Detect which cell encompasses the target text, then output its (x, y) center coordinate. 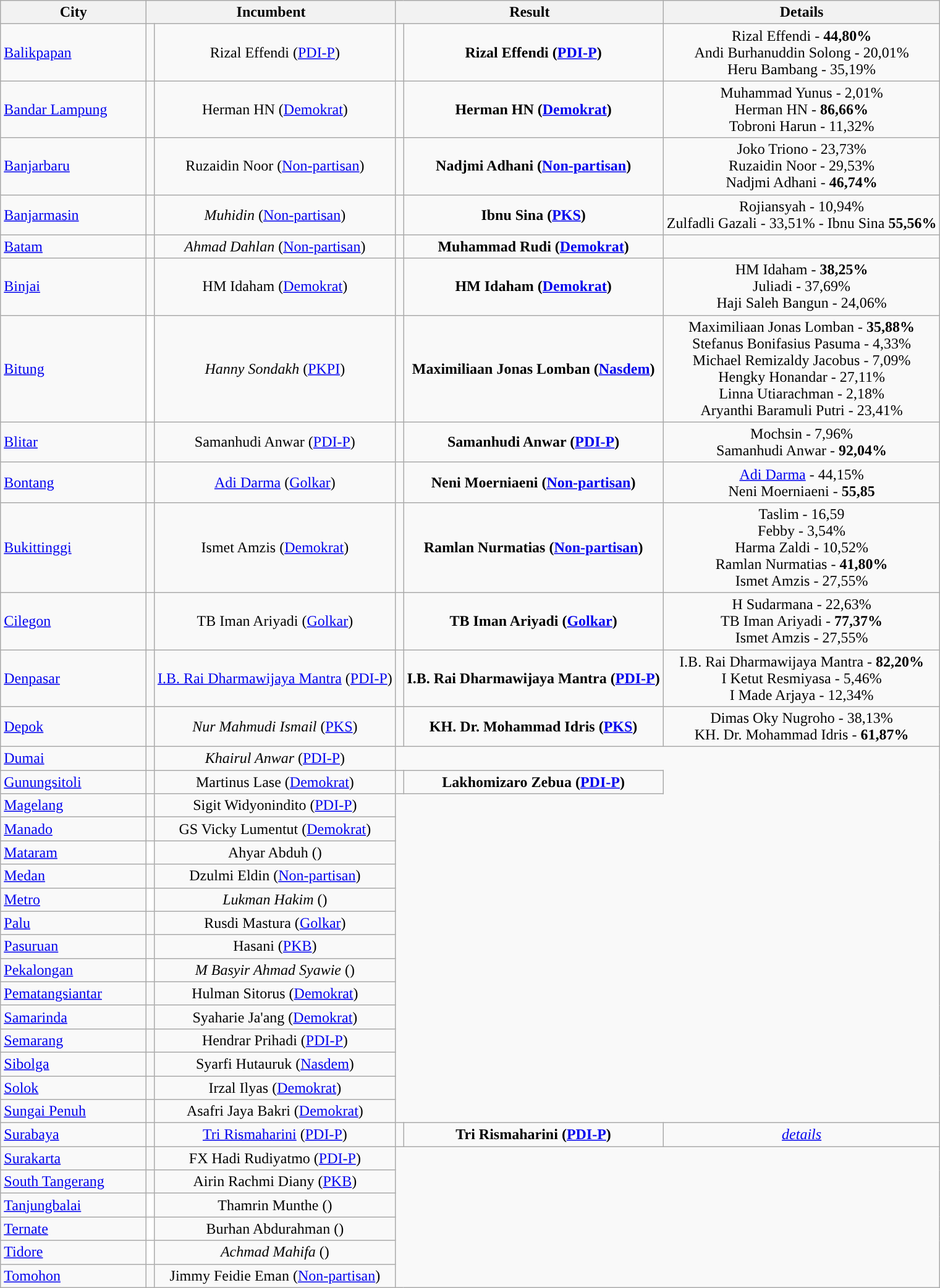
Bitung (74, 368)
Sibolga (74, 1064)
Khairul Anwar (PDI-P) (274, 759)
Metro (74, 899)
Syarfi Hutauruk (Nasdem) (274, 1064)
Tomohon (74, 1276)
FX Hadi Rudiyatmo (PDI-P) (274, 1158)
South Tangerang (74, 1182)
HM Idaham - 38,25% Juliadi - 37,69% Haji Saleh Bangun - 24,06% (802, 287)
H Sudarmana - 22,63% TB Iman Ariyadi - 77,37% Ismet Amzis - 27,55% (802, 621)
Joko Triono - 23,73% Ruzaidin Noor - 29,53% Nadjmi Adhani - 46,74% (802, 166)
Pematangsiantar (74, 993)
Rusdi Mastura (Golkar) (274, 923)
Blitar (74, 442)
Ahmad Dahlan (Non-partisan) (274, 246)
Samarinda (74, 1017)
Bandar Lampung (74, 109)
Result (529, 12)
Surabaya (74, 1135)
Tanjungbalai (74, 1205)
Muhidin (Non-partisan) (274, 215)
Martinus Lase (Demokrat) (274, 782)
Muhammad Rudi (Demokrat) (533, 246)
Lukman Hakim () (274, 899)
Cilegon (74, 621)
Burhan Abdurahman () (274, 1229)
Ibnu Sina (PKS) (533, 215)
Medan (74, 876)
Sungai Penuh (74, 1111)
Maximiliaan Jonas Lomban (Nasdem) (533, 368)
Ternate (74, 1229)
Hulman Sitorus (Demokrat) (274, 993)
Ismet Amzis (Demokrat) (274, 547)
Gunungsitoli (74, 782)
Incumbent (271, 12)
Semarang (74, 1040)
Palu (74, 923)
City (74, 12)
Thamrin Munthe () (274, 1205)
Banjarbaru (74, 166)
Magelang (74, 806)
Pasuruan (74, 946)
Airin Rachmi Diany (PKB) (274, 1182)
Bontang (74, 482)
M Basyir Ahmad Syawie () (274, 970)
Dimas Oky Nugroho - 38,13% KH. Dr. Mohammad Idris - 61,87% (802, 726)
Banjarmasin (74, 215)
Irzal Ilyas (Demokrat) (274, 1088)
Surakarta (74, 1158)
Tidore (74, 1252)
Solok (74, 1088)
Taslim - 16,59 Febby - 3,54% Harma Zaldi - 10,52% Ramlan Nurmatias - 41,80% Ismet Amzis - 27,55% (802, 547)
Depok (74, 726)
Pekalongan (74, 970)
Nur Mahmudi Ismail (PKS) (274, 726)
Details (802, 12)
Bukittinggi (74, 547)
Mataram (74, 852)
GS Vicky Lumentut (Demokrat) (274, 829)
Rojiansyah - 10,94% Zulfadli Gazali - 33,51% - Ibnu Sina 55,56% (802, 215)
Batam (74, 246)
Ahyar Abduh () (274, 852)
Nadjmi Adhani (Non-partisan) (533, 166)
Jimmy Feidie Eman (Non-partisan) (274, 1276)
Achmad Mahifa () (274, 1252)
Rizal Effendi - 44,80% Andi Burhanuddin Solong - 20,01% Heru Bambang - 35,19% (802, 53)
Balikpapan (74, 53)
Hendrar Prihadi (PDI-P) (274, 1040)
Lakhomizaro Zebua (PDI-P) (533, 782)
Dumai (74, 759)
Dzulmi Eldin (Non-partisan) (274, 876)
details (802, 1135)
Ramlan Nurmatias (Non-partisan) (533, 547)
Manado (74, 829)
Binjai (74, 287)
Denpasar (74, 678)
Ruzaidin Noor (Non-partisan) (274, 166)
Hasani (PKB) (274, 946)
Sigit Widyonindito (PDI-P) (274, 806)
Syaharie Ja'ang (Demokrat) (274, 1017)
Adi Darma (Golkar) (274, 482)
Neni Moerniaeni (Non-partisan) (533, 482)
I.B. Rai Dharmawijaya Mantra - 82,20% I Ketut Resmiyasa - 5,46% I Made Arjaya - 12,34% (802, 678)
Adi Darma - 44,15% Neni Moerniaeni - 55,85 (802, 482)
Mochsin - 7,96% Samanhudi Anwar - 92,04% (802, 442)
Hanny Sondakh (PKPI) (274, 368)
Muhammad Yunus - 2,01% Herman HN - 86,66% Tobroni Harun - 11,32% (802, 109)
KH. Dr. Mohammad Idris (PKS) (533, 726)
Asafri Jaya Bakri (Demokrat) (274, 1111)
